Output the (x, y) coordinate of the center of the cell containing the given text.  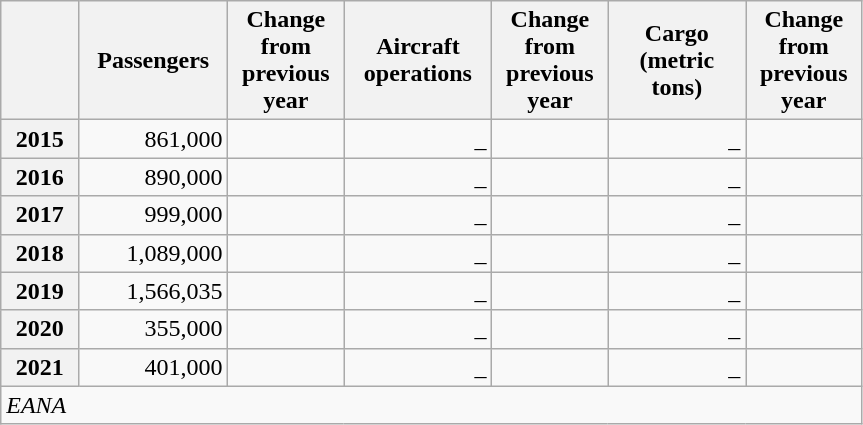
999,000 (154, 215)
2015 (40, 139)
2021 (40, 367)
890,000 (154, 177)
1,566,035 (154, 291)
2020 (40, 329)
Passengers (154, 60)
355,000 (154, 329)
EANA (432, 405)
2019 (40, 291)
2018 (40, 253)
2016 (40, 177)
861,000 (154, 139)
2017 (40, 215)
Aircraft operations (418, 60)
Cargo(metric tons) (677, 60)
401,000 (154, 367)
1,089,000 (154, 253)
